Find where the given text appears and provide that cell's center as (x, y) coordinate. 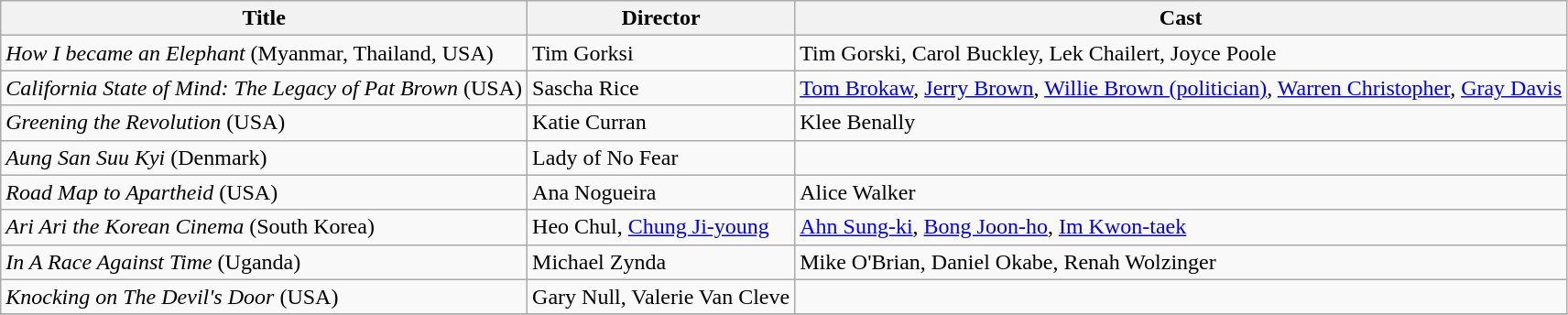
Sascha Rice (661, 88)
Lady of No Fear (661, 157)
Heo Chul, Chung Ji-young (661, 227)
Title (264, 18)
Aung San Suu Kyi (Denmark) (264, 157)
Katie Curran (661, 123)
Greening the Revolution (USA) (264, 123)
Road Map to Apartheid (USA) (264, 192)
In A Race Against Time (Uganda) (264, 262)
Ahn Sung-ki, Bong Joon-ho, Im Kwon-taek (1181, 227)
Ana Nogueira (661, 192)
Cast (1181, 18)
Michael Zynda (661, 262)
How I became an Elephant (Myanmar, Thailand, USA) (264, 53)
Ari Ari the Korean Cinema (South Korea) (264, 227)
Knocking on The Devil's Door (USA) (264, 297)
Director (661, 18)
Tim Gorski, Carol Buckley, Lek Chailert, Joyce Poole (1181, 53)
Alice Walker (1181, 192)
California State of Mind: The Legacy of Pat Brown (USA) (264, 88)
Gary Null, Valerie Van Cleve (661, 297)
Tom Brokaw, Jerry Brown, Willie Brown (politician), Warren Christopher, Gray Davis (1181, 88)
Klee Benally (1181, 123)
Mike O'Brian, Daniel Okabe, Renah Wolzinger (1181, 262)
Tim Gorksi (661, 53)
